Detect which cell encompasses the target text, then output its [x, y] center coordinate. 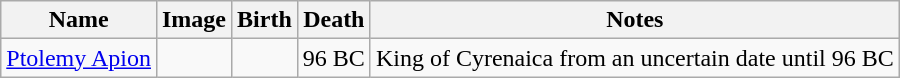
Birth [265, 20]
Name [79, 20]
96 BC [334, 58]
Image [194, 20]
Notes [634, 20]
Death [334, 20]
King of Cyrenaica from an uncertain date until 96 BC [634, 58]
Ptolemy Apion [79, 58]
